Capture the cell that displays the provided text and extract its (X, Y) central coordinate. 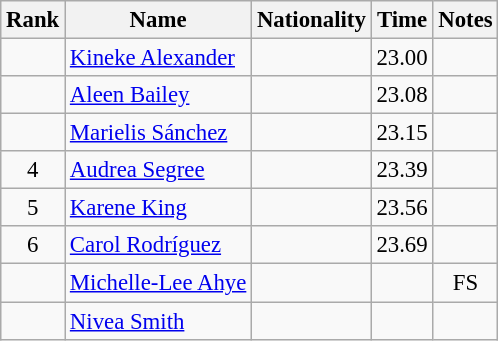
Karene King (158, 208)
Notes (466, 20)
5 (33, 208)
23.00 (402, 58)
Nivea Smith (158, 321)
Name (158, 20)
Time (402, 20)
Michelle-Lee Ahye (158, 283)
Aleen Bailey (158, 95)
23.69 (402, 245)
23.56 (402, 208)
Rank (33, 20)
4 (33, 170)
23.39 (402, 170)
Marielis Sánchez (158, 133)
23.15 (402, 133)
Carol Rodríguez (158, 245)
6 (33, 245)
Nationality (312, 20)
Audrea Segree (158, 170)
Kineke Alexander (158, 58)
FS (466, 283)
23.08 (402, 95)
